Find where the given text appears and provide that cell's center as (x, y) coordinate. 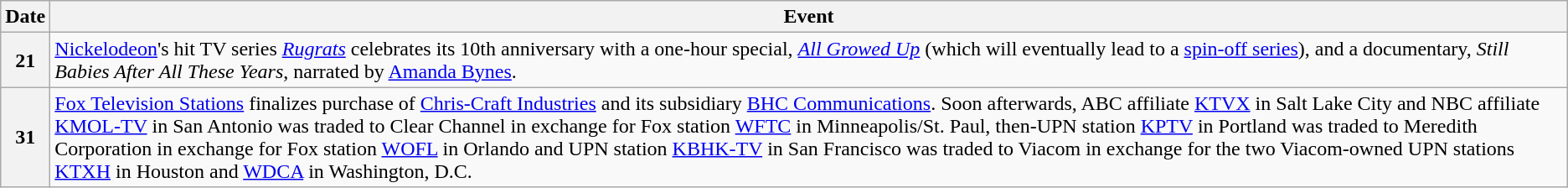
Date (25, 17)
31 (25, 138)
Event (809, 17)
21 (25, 60)
